From the cell containing the given text, extract its center point as (x, y) coordinate. 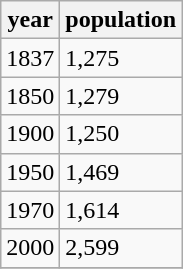
1850 (30, 96)
1,275 (121, 58)
1,469 (121, 172)
2000 (30, 248)
1,279 (121, 96)
2,599 (121, 248)
1837 (30, 58)
1,614 (121, 210)
1970 (30, 210)
1950 (30, 172)
1,250 (121, 134)
year (30, 20)
1900 (30, 134)
population (121, 20)
